Return the (X, Y) coordinate for the center point of the cell that contains the specified text.  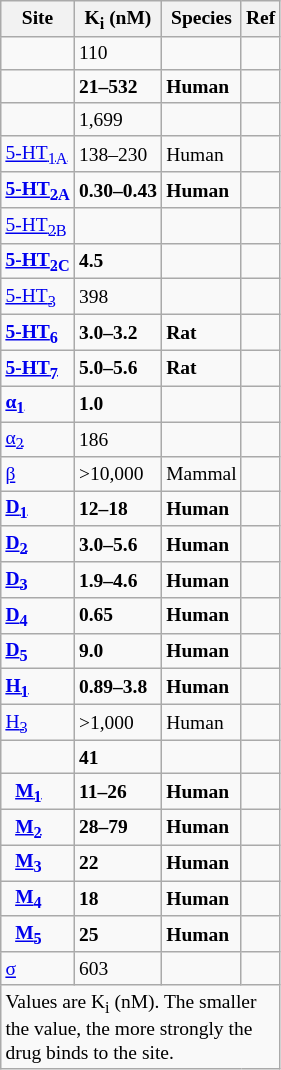
25 (118, 934)
3.0–3.2 (118, 333)
M3 (38, 863)
5-HT2A (38, 190)
M1 (38, 792)
σ (38, 968)
9.0 (118, 651)
11–26 (118, 792)
β (38, 474)
Mammal (202, 474)
110 (118, 52)
M5 (38, 934)
>10,000 (118, 474)
18 (118, 899)
41 (118, 756)
3.0–5.6 (118, 544)
5-HT2B (38, 226)
0.30–0.43 (118, 190)
1,699 (118, 120)
Ki (nM) (118, 19)
D5 (38, 651)
0.89–3.8 (118, 687)
5-HT7 (38, 368)
D2 (38, 544)
398 (118, 297)
>1,000 (118, 723)
H3 (38, 723)
1.9–4.6 (118, 580)
Values are Ki (nM). The smaller the value, the more strongly the drug binds to the site. (140, 1027)
α1 (38, 404)
0.65 (118, 616)
Site (38, 19)
186 (118, 440)
12–18 (118, 509)
5-HT6 (38, 333)
5-HT2C (38, 261)
28–79 (118, 827)
D4 (38, 616)
1.0 (118, 404)
H1 (38, 687)
D3 (38, 580)
5.0–5.6 (118, 368)
α2 (38, 440)
M2 (38, 827)
Species (202, 19)
5-HT3 (38, 297)
D1 (38, 509)
22 (118, 863)
138–230 (118, 154)
M4 (38, 899)
21–532 (118, 86)
603 (118, 968)
4.5 (118, 261)
5-HT1A (38, 154)
Ref (260, 19)
